Determine the (X, Y) coordinate at the center of the cell enclosing the given text.  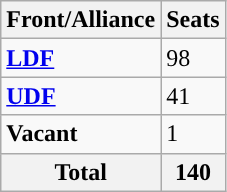
41 (193, 96)
Front/Alliance (81, 20)
98 (193, 58)
Vacant (81, 134)
Total (81, 172)
1 (193, 134)
UDF (81, 96)
LDF (81, 58)
140 (193, 172)
Seats (193, 20)
